Extract the (X, Y) coordinate from the center of the cell holding the provided text.  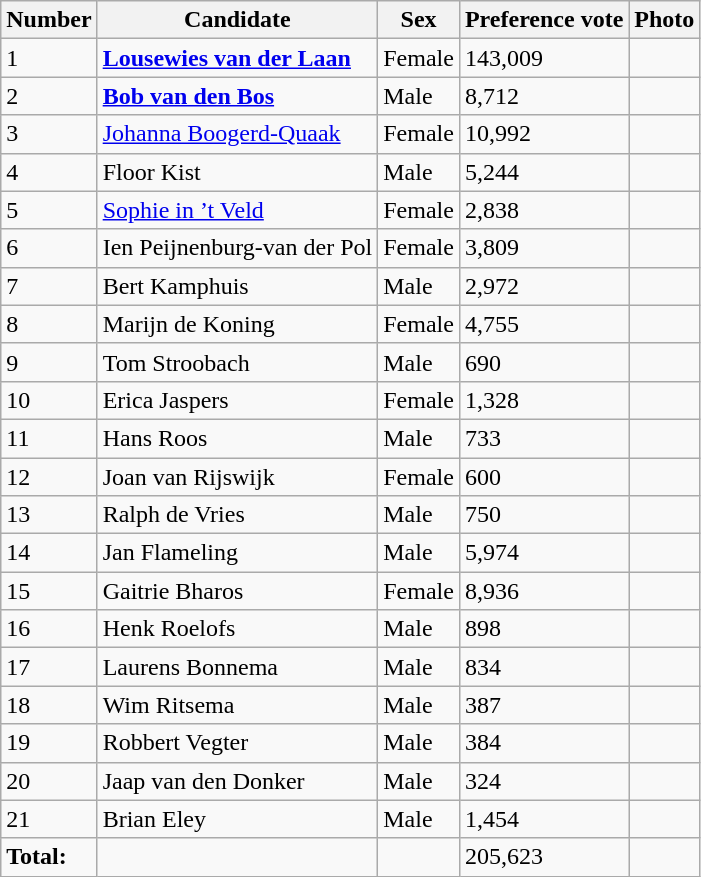
3 (49, 134)
Joan van Rijswijk (238, 477)
Total: (49, 857)
205,623 (544, 857)
19 (49, 743)
Johanna Boogerd-Quaak (238, 134)
11 (49, 438)
690 (544, 362)
12 (49, 477)
4,755 (544, 324)
324 (544, 781)
733 (544, 438)
898 (544, 629)
Ien Peijnenburg-van der Pol (238, 248)
143,009 (544, 58)
5,244 (544, 172)
Sex (419, 20)
Robbert Vegter (238, 743)
7 (49, 286)
5,974 (544, 553)
Wim Ritsema (238, 705)
20 (49, 781)
9 (49, 362)
8,936 (544, 591)
Erica Jaspers (238, 400)
Laurens Bonnema (238, 667)
2,972 (544, 286)
Floor Kist (238, 172)
1,454 (544, 819)
13 (49, 515)
15 (49, 591)
21 (49, 819)
600 (544, 477)
750 (544, 515)
1,328 (544, 400)
8 (49, 324)
Photo (664, 20)
6 (49, 248)
384 (544, 743)
2,838 (544, 210)
5 (49, 210)
Marijn de Koning (238, 324)
Jaap van den Donker (238, 781)
Jan Flameling (238, 553)
4 (49, 172)
Preference vote (544, 20)
Number (49, 20)
Bert Kamphuis (238, 286)
387 (544, 705)
17 (49, 667)
10,992 (544, 134)
Candidate (238, 20)
18 (49, 705)
1 (49, 58)
Brian Eley (238, 819)
16 (49, 629)
Hans Roos (238, 438)
Gaitrie Bharos (238, 591)
Bob van den Bos (238, 96)
834 (544, 667)
Sophie in ’t Veld (238, 210)
Ralph de Vries (238, 515)
14 (49, 553)
8,712 (544, 96)
Henk Roelofs (238, 629)
Tom Stroobach (238, 362)
2 (49, 96)
3,809 (544, 248)
10 (49, 400)
Lousewies van der Laan (238, 58)
